Detect which cell encompasses the target text, then output its (X, Y) center coordinate. 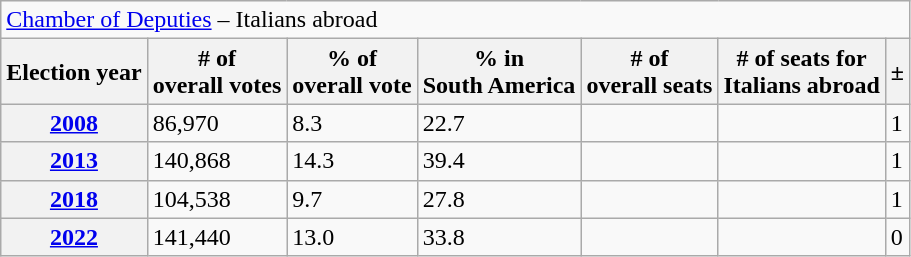
104,538 (217, 199)
33.8 (499, 237)
9.7 (352, 199)
86,970 (217, 123)
14.3 (352, 161)
140,868 (217, 161)
# ofoverall votes (217, 72)
2018 (74, 199)
% inSouth America (499, 72)
Chamber of Deputies – Italians abroad (456, 20)
22.7 (499, 123)
0 (897, 237)
13.0 (352, 237)
27.8 (499, 199)
2013 (74, 161)
Election year (74, 72)
8.3 (352, 123)
± (897, 72)
2008 (74, 123)
141,440 (217, 237)
# of overall seats (650, 72)
39.4 (499, 161)
2022 (74, 237)
% ofoverall vote (352, 72)
# of seats forItalians abroad (802, 72)
